Pinpoint the cell where the given text exists, returning its [x, y] midpoint coordinate. 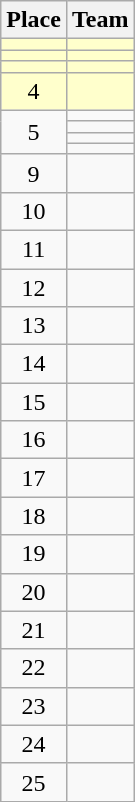
16 [34, 440]
9 [34, 173]
4 [34, 91]
24 [34, 744]
10 [34, 211]
Team [100, 20]
14 [34, 364]
15 [34, 402]
11 [34, 249]
12 [34, 287]
21 [34, 630]
13 [34, 326]
25 [34, 782]
22 [34, 668]
19 [34, 554]
20 [34, 592]
17 [34, 478]
5 [34, 132]
18 [34, 516]
23 [34, 706]
Place [34, 20]
